Return (X, Y) of the center of cell containing provided text 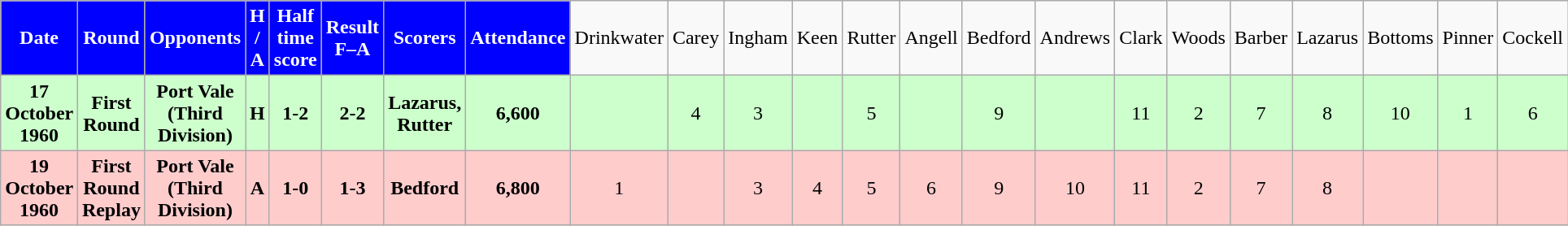
H (258, 113)
Rutter (872, 38)
Pinner (1468, 38)
Clark (1141, 38)
Scorers (425, 38)
Date (39, 38)
Opponents (195, 38)
A (258, 188)
Keen (817, 38)
6,800 (518, 188)
6,600 (518, 113)
ResultF–A (352, 38)
Cockell (1533, 38)
Angell (931, 38)
Bottoms (1400, 38)
1-3 (352, 188)
H / A (258, 38)
Attendance (518, 38)
Carey (695, 38)
Ingham (758, 38)
Andrews (1075, 38)
Round (111, 38)
Drinkwater (619, 38)
First Round Replay (111, 188)
Half time score (295, 38)
1-2 (295, 113)
19 October 1960 (39, 188)
Barber (1261, 38)
2-2 (352, 113)
1-0 (295, 188)
17 October 1960 (39, 113)
Woods (1199, 38)
Lazarus (1327, 38)
First Round (111, 113)
Lazarus, Rutter (425, 113)
